Identify which cell holds the provided text, then report its [X, Y] central coordinate. 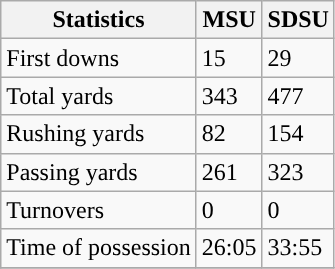
29 [298, 58]
323 [298, 172]
82 [229, 134]
Rushing yards [99, 134]
SDSU [298, 20]
261 [229, 172]
15 [229, 58]
Total yards [99, 96]
154 [298, 134]
Turnovers [99, 210]
Passing yards [99, 172]
343 [229, 96]
477 [298, 96]
26:05 [229, 248]
Statistics [99, 20]
First downs [99, 58]
33:55 [298, 248]
Time of possession [99, 248]
MSU [229, 20]
